Search for the cell housing the specified text and yield its [X, Y] center coordinate. 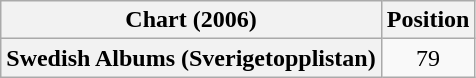
Chart (2006) [191, 20]
79 [428, 58]
Swedish Albums (Sverigetopplistan) [191, 58]
Position [428, 20]
